Determine the (X, Y) coordinate at the center of the cell enclosing the given text.  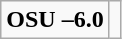
OSU –6.0 (55, 19)
